Detect which cell encompasses the target text, then output its [X, Y] center coordinate. 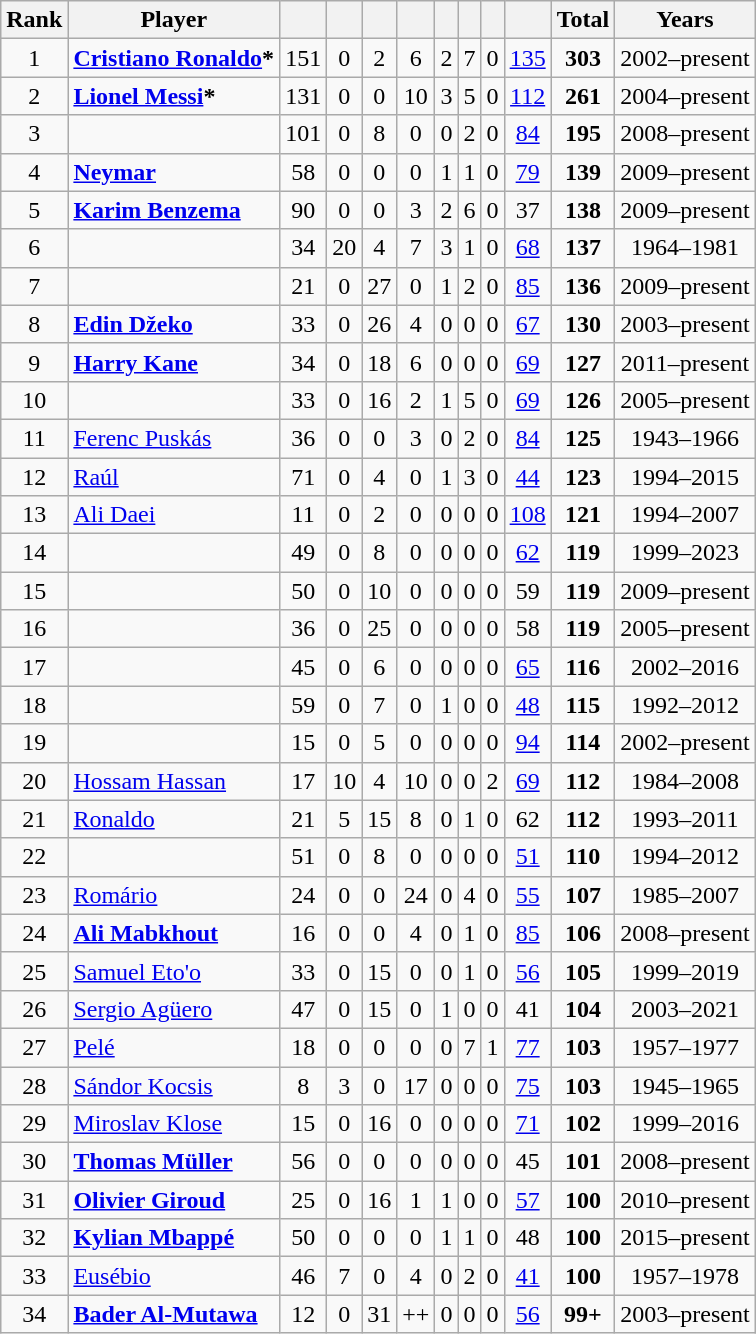
1964–1981 [685, 248]
Ali Mabkhout [174, 933]
32 [34, 1238]
Harry Kane [174, 362]
55 [528, 895]
Sergio Agüero [174, 1009]
107 [583, 895]
68 [528, 248]
Samuel Eto'o [174, 971]
49 [304, 553]
2011–present [685, 362]
28 [34, 1085]
1985–2007 [685, 895]
121 [583, 515]
Edin Džeko [174, 324]
Rank [34, 20]
Thomas Müller [174, 1162]
261 [583, 96]
Pelé [174, 1047]
123 [583, 477]
94 [528, 743]
Sándor Kocsis [174, 1085]
1984–2008 [685, 781]
37 [528, 210]
126 [583, 400]
151 [304, 58]
Romário [174, 895]
303 [583, 58]
Kylian Mbappé [174, 1238]
Raúl [174, 477]
14 [34, 553]
Hossam Hassan [174, 781]
90 [304, 210]
22 [34, 857]
Karim Benzema [174, 210]
Neymar [174, 172]
++ [416, 1314]
65 [528, 667]
30 [34, 1162]
1992–2012 [685, 705]
131 [304, 96]
77 [528, 1047]
137 [583, 248]
2002–2016 [685, 667]
1945–1965 [685, 1085]
105 [583, 971]
Cristiano Ronaldo* [174, 58]
9 [34, 362]
79 [528, 172]
104 [583, 1009]
1957–1978 [685, 1276]
Total [583, 20]
2015–present [685, 1238]
2003–2021 [685, 1009]
13 [34, 515]
75 [528, 1085]
23 [34, 895]
Player [174, 20]
116 [583, 667]
1957–1977 [685, 1047]
127 [583, 362]
1999–2023 [685, 553]
195 [583, 134]
1999–2016 [685, 1124]
135 [528, 58]
Ronaldo [174, 819]
57 [528, 1200]
106 [583, 933]
136 [583, 286]
125 [583, 438]
Eusébio [174, 1276]
46 [304, 1276]
102 [583, 1124]
99+ [583, 1314]
44 [528, 477]
110 [583, 857]
138 [583, 210]
Lionel Messi* [174, 96]
2004–present [685, 96]
130 [583, 324]
1994–2015 [685, 477]
Olivier Giroud [174, 1200]
67 [528, 324]
139 [583, 172]
115 [583, 705]
47 [304, 1009]
1993–2011 [685, 819]
2010–present [685, 1200]
1943–1966 [685, 438]
Ferenc Puskás [174, 438]
1994–2012 [685, 857]
114 [583, 743]
29 [34, 1124]
Miroslav Klose [174, 1124]
Ali Daei [174, 515]
19 [34, 743]
108 [528, 515]
Bader Al-Mutawa [174, 1314]
Years [685, 20]
1994–2007 [685, 515]
1999–2019 [685, 971]
